Return the (X, Y) coordinate for the center point of the cell that contains the specified text.  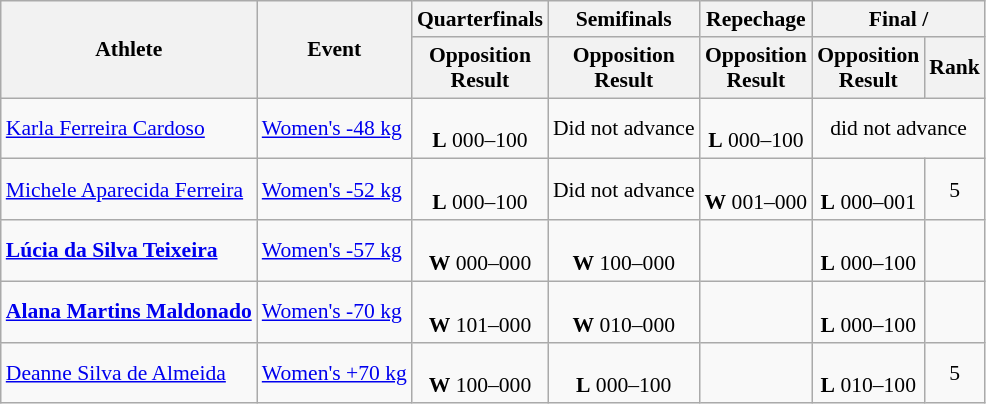
Final / (898, 19)
Deanne Silva de Almeida (129, 372)
L 010–100 (868, 372)
W 101–000 (480, 312)
Semifinals (624, 19)
did not advance (898, 128)
W 010–000 (624, 312)
Lúcia da Silva Teixeira (129, 250)
L 000–001 (868, 190)
Michele Aparecida Ferreira (129, 190)
Women's -57 kg (334, 250)
Women's -70 kg (334, 312)
Karla Ferreira Cardoso (129, 128)
Alana Martins Maldonado (129, 312)
Women's -48 kg (334, 128)
Event (334, 50)
Women's -52 kg (334, 190)
Women's +70 kg (334, 372)
Rank (954, 68)
Quarterfinals (480, 19)
W 000–000 (480, 250)
W 001–000 (756, 190)
Athlete (129, 50)
Repechage (756, 19)
